From the cell containing the given text, extract its center point as [X, Y] coordinate. 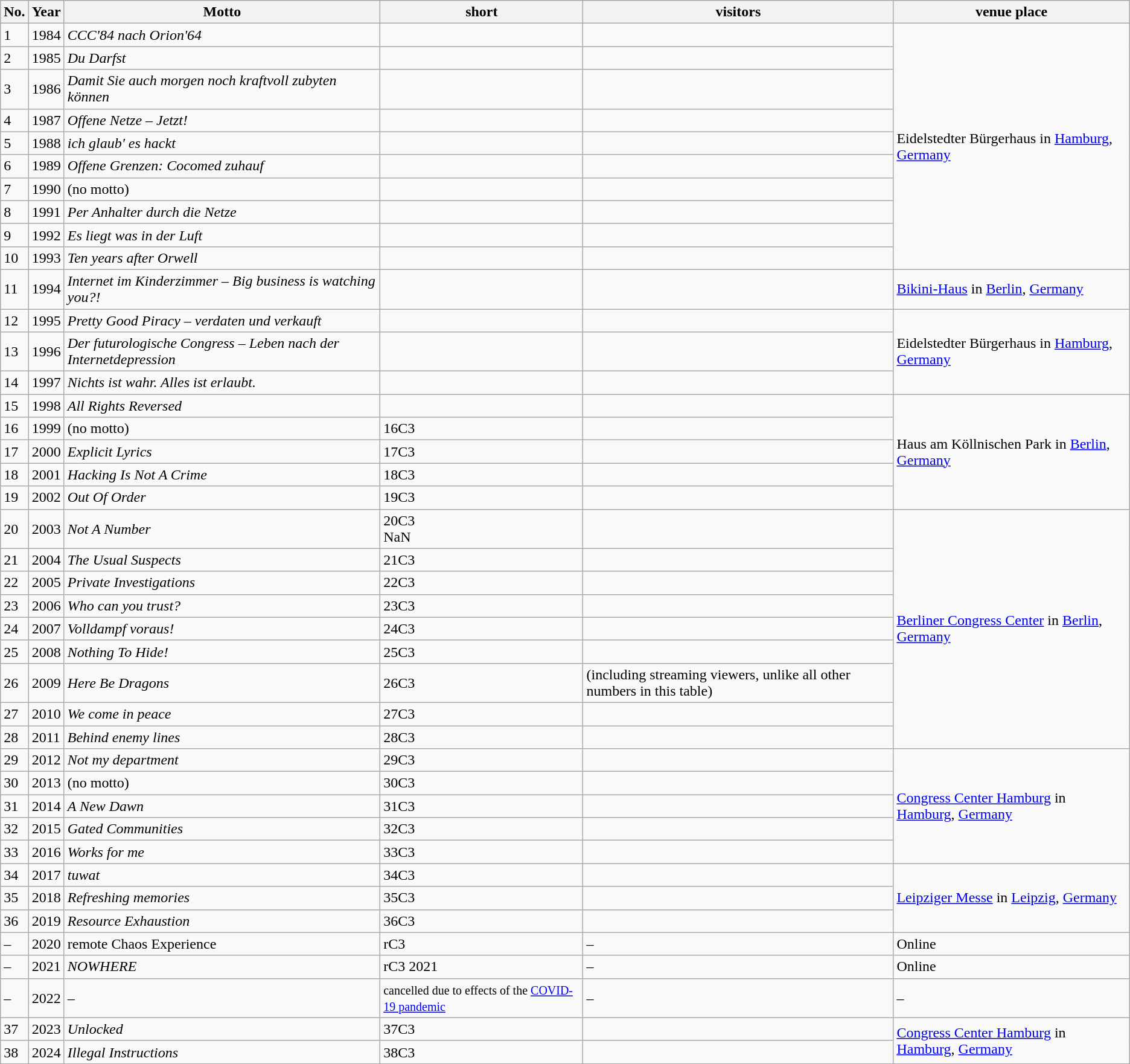
visitors [738, 12]
2019 [46, 921]
19C3 [482, 498]
28 [14, 737]
2000 [46, 452]
17C3 [482, 452]
23 [14, 606]
Der futurologische Congress – Leben nach der Internetdepression [222, 351]
CCC'84 nach Orion'64 [222, 35]
A New Dawn [222, 806]
38C3 [482, 1052]
37C3 [482, 1029]
14 [14, 383]
2 [14, 58]
Not A Number [222, 529]
(including streaming viewers, unlike all other numbers in this table) [738, 682]
Offene Grenzen: Cocomed zuhauf [222, 166]
Works for me [222, 852]
2011 [46, 737]
37 [14, 1029]
2018 [46, 898]
36 [14, 921]
34 [14, 875]
Es liegt was in der Luft [222, 235]
2003 [46, 529]
Du Darfst [222, 58]
7 [14, 189]
2022 [46, 998]
Motto [222, 12]
4 [14, 120]
2013 [46, 783]
Nichts ist wahr. Alles ist erlaubt. [222, 383]
12 [14, 321]
17 [14, 452]
rC3 2021 [482, 967]
Damit Sie auch morgen noch kraftvoll zubyten können [222, 89]
Berliner Congress Center in Berlin, Germany [1012, 629]
35 [14, 898]
18 [14, 475]
26C3 [482, 682]
21C3 [482, 560]
27C3 [482, 714]
1999 [46, 429]
Resource Exhaustion [222, 921]
1996 [46, 351]
Not my department [222, 760]
We come in peace [222, 714]
Bikini-Haus in Berlin, Germany [1012, 289]
2009 [46, 682]
rC3 [482, 944]
1991 [46, 212]
1992 [46, 235]
1989 [46, 166]
38 [14, 1052]
1 [14, 35]
2005 [46, 583]
25C3 [482, 652]
33 [14, 852]
29C3 [482, 760]
23C3 [482, 606]
36C3 [482, 921]
No. [14, 12]
Behind enemy lines [222, 737]
Illegal Instructions [222, 1052]
26 [14, 682]
21 [14, 560]
28C3 [482, 737]
Leipziger Messe in Leipzig, Germany [1012, 898]
2016 [46, 852]
tuwat [222, 875]
Year [46, 12]
venue place [1012, 12]
Volldampf voraus! [222, 629]
27 [14, 714]
The Usual Suspects [222, 560]
32C3 [482, 829]
22C3 [482, 583]
Who can you trust? [222, 606]
31 [14, 806]
34C3 [482, 875]
31C3 [482, 806]
1997 [46, 383]
Here Be Dragons [222, 682]
16 [14, 429]
2024 [46, 1052]
Internet im Kinderzimmer – Big business is watching you?! [222, 289]
3 [14, 89]
19 [14, 498]
8 [14, 212]
2004 [46, 560]
5 [14, 143]
11 [14, 289]
16C3 [482, 429]
1985 [46, 58]
1994 [46, 289]
10 [14, 258]
35C3 [482, 898]
1993 [46, 258]
24 [14, 629]
cancelled due to effects of the COVID-19 pandemic [482, 998]
2021 [46, 967]
2023 [46, 1029]
remote Chaos Experience [222, 944]
2010 [46, 714]
Pretty Good Piracy – verdaten und verkauft [222, 321]
Unlocked [222, 1029]
2020 [46, 944]
1998 [46, 406]
18C3 [482, 475]
Explicit Lyrics [222, 452]
ich glaub' es hackt [222, 143]
2014 [46, 806]
2008 [46, 652]
2015 [46, 829]
1986 [46, 89]
2007 [46, 629]
32 [14, 829]
30C3 [482, 783]
33C3 [482, 852]
22 [14, 583]
2017 [46, 875]
30 [14, 783]
1988 [46, 143]
Nothing To Hide! [222, 652]
24C3 [482, 629]
25 [14, 652]
Private Investigations [222, 583]
2002 [46, 498]
1987 [46, 120]
20 [14, 529]
1990 [46, 189]
Per Anhalter durch die Netze [222, 212]
short [482, 12]
13 [14, 351]
2001 [46, 475]
15 [14, 406]
1995 [46, 321]
Gated Communities [222, 829]
Offene Netze – Jetzt! [222, 120]
2006 [46, 606]
All Rights Reversed [222, 406]
20C3NaN [482, 529]
Out Of Order [222, 498]
Refreshing memories [222, 898]
NOWHERE [222, 967]
Ten years after Orwell [222, 258]
Hacking Is Not A Crime [222, 475]
1984 [46, 35]
6 [14, 166]
9 [14, 235]
29 [14, 760]
2012 [46, 760]
Haus am Köllnischen Park in Berlin, Germany [1012, 452]
